Provide the [X, Y] coordinate of the cell's center where the given text is located.  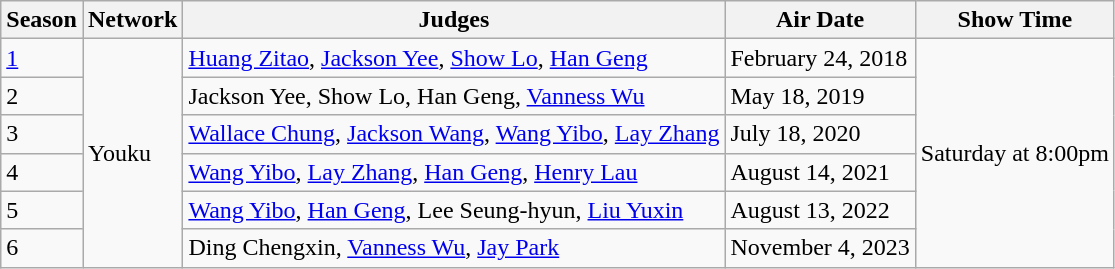
Season [42, 20]
3 [42, 134]
6 [42, 248]
August 14, 2021 [820, 172]
1 [42, 58]
Air Date [820, 20]
5 [42, 210]
August 13, 2022 [820, 210]
Youku [132, 153]
February 24, 2018 [820, 58]
4 [42, 172]
Wang Yibo, Han Geng, Lee Seung-hyun, Liu Yuxin [454, 210]
Ding Chengxin, Vanness Wu, Jay Park [454, 248]
Wallace Chung, Jackson Wang, Wang Yibo, Lay Zhang [454, 134]
November 4, 2023 [820, 248]
Wang Yibo, Lay Zhang, Han Geng, Henry Lau [454, 172]
Show Time [1014, 20]
Network [132, 20]
May 18, 2019 [820, 96]
2 [42, 96]
Judges [454, 20]
Saturday at 8:00pm [1014, 153]
July 18, 2020 [820, 134]
Jackson Yee, Show Lo, Han Geng, Vanness Wu [454, 96]
Huang Zitao, Jackson Yee, Show Lo, Han Geng [454, 58]
